Capture the cell that displays the provided text and extract its (x, y) central coordinate. 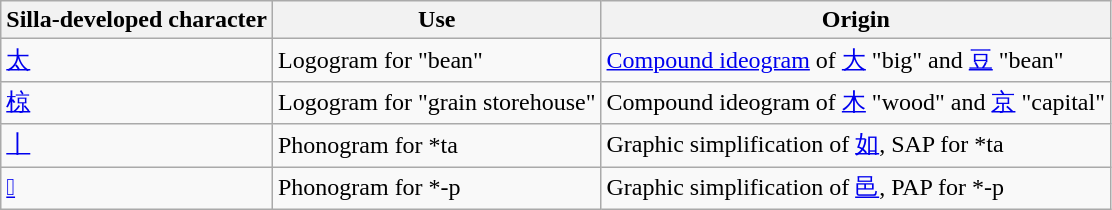
Compound ideogram of 大 "big" and 豆 "bean" (856, 60)
𢀳 (137, 188)
Graphic simplification of 如, SAP for *ta (856, 146)
Logogram for "grain storehouse" (436, 102)
Silla-developed character (137, 20)
Origin (856, 20)
丨 (137, 146)
太 (137, 60)
Logogram for "bean" (436, 60)
Graphic simplification of 邑, PAP for *-p (856, 188)
Compound ideogram of 木 "wood" and 京 "capital" (856, 102)
椋 (137, 102)
Phonogram for *-p (436, 188)
Phonogram for *ta (436, 146)
Use (436, 20)
